Extract the (x, y) coordinate from the center of the cell holding the provided text.  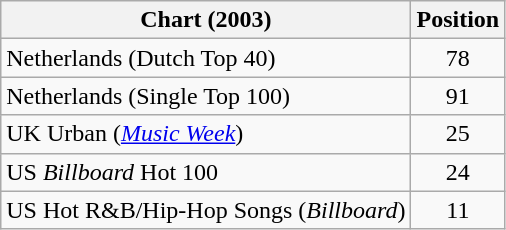
11 (458, 210)
78 (458, 58)
Chart (2003) (206, 20)
25 (458, 134)
UK Urban (Music Week) (206, 134)
Netherlands (Single Top 100) (206, 96)
Position (458, 20)
91 (458, 96)
Netherlands (Dutch Top 40) (206, 58)
US Billboard Hot 100 (206, 172)
US Hot R&B/Hip-Hop Songs (Billboard) (206, 210)
24 (458, 172)
